Return [X, Y] of the center of cell containing provided text 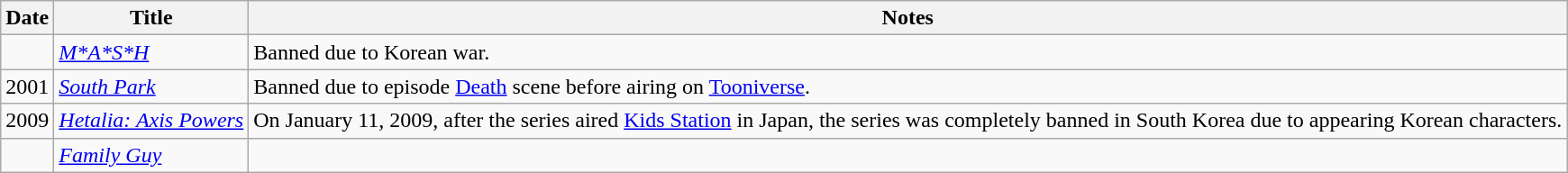
M*A*S*H [151, 52]
Banned due to episode Death scene before airing on Tooniverse. [908, 86]
Title [151, 18]
2001 [27, 86]
Date [27, 18]
2009 [27, 121]
Family Guy [151, 155]
Notes [908, 18]
Banned due to Korean war. [908, 52]
South Park [151, 86]
Hetalia: Axis Powers [151, 121]
